Find where the given text appears and provide that cell's center as (X, Y) coordinate. 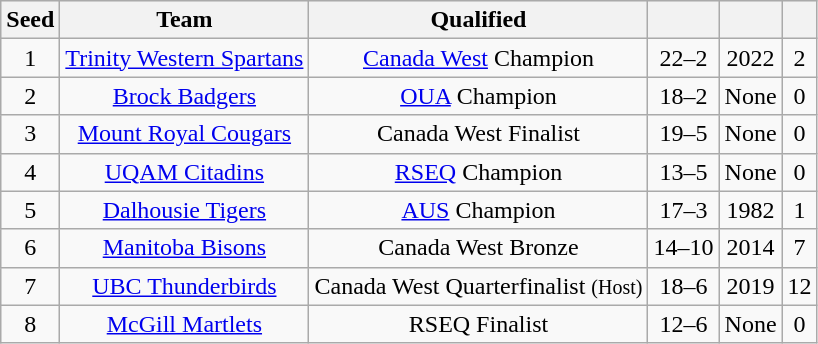
22–2 (684, 58)
McGill Martlets (184, 324)
Canada West Champion (478, 58)
2019 (750, 286)
Qualified (478, 20)
8 (30, 324)
Canada West Bronze (478, 248)
14–10 (684, 248)
6 (30, 248)
1982 (750, 210)
Dalhousie Tigers (184, 210)
5 (30, 210)
3 (30, 134)
UQAM Citadins (184, 172)
18–2 (684, 96)
RSEQ Champion (478, 172)
UBC Thunderbirds (184, 286)
Mount Royal Cougars (184, 134)
4 (30, 172)
Manitoba Bisons (184, 248)
Canada West Finalist (478, 134)
Canada West Quarterfinalist (Host) (478, 286)
12–6 (684, 324)
17–3 (684, 210)
RSEQ Finalist (478, 324)
Team (184, 20)
18–6 (684, 286)
Seed (30, 20)
12 (800, 286)
OUA Champion (478, 96)
13–5 (684, 172)
2014 (750, 248)
2022 (750, 58)
AUS Champion (478, 210)
Trinity Western Spartans (184, 58)
19–5 (684, 134)
Brock Badgers (184, 96)
